From the cell containing the given text, extract its center point as (X, Y) coordinate. 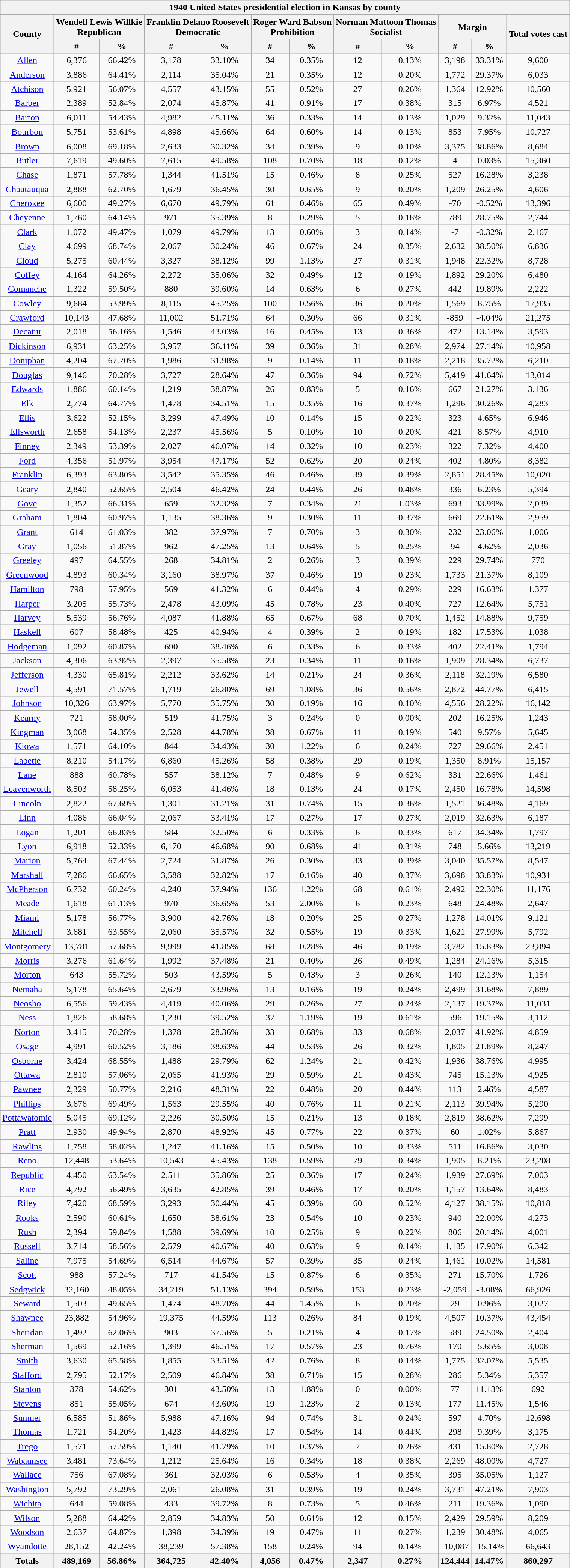
34.83% (225, 1518)
66,643 (538, 1546)
66.83% (122, 832)
1,423 (171, 1432)
38.50% (489, 246)
10.02% (489, 1261)
45.56% (225, 432)
1.02% (489, 1132)
61 (270, 203)
1,398 (171, 1532)
44.77% (489, 689)
Pratt (27, 1132)
Cowley (27, 303)
1,301 (171, 803)
3,714 (77, 1246)
0.15% (410, 1518)
Butler (27, 160)
1,474 (171, 1303)
56.86% (122, 1560)
44.82% (225, 1432)
1,679 (171, 189)
17.53% (489, 632)
0.03% (489, 160)
84 (358, 1318)
34.81% (225, 560)
50.77% (122, 1089)
Saline (27, 1261)
2,114 (171, 75)
6.97% (489, 103)
68.74% (122, 246)
5,357 (538, 1375)
61.13% (122, 904)
13.14% (489, 332)
3,635 (171, 1189)
Finney (27, 446)
Geary (27, 489)
3,030 (538, 1146)
34.34% (489, 832)
Montgomery (27, 946)
4,086 (77, 818)
Roger Ward BabsonProhibition (293, 27)
-2,059 (455, 1289)
1,157 (455, 1189)
12.64% (489, 603)
4,587 (538, 1089)
1,909 (455, 661)
7,299 (538, 1118)
52 (270, 461)
527 (455, 175)
2,478 (171, 603)
1,029 (455, 117)
0.71% (312, 1375)
2,774 (77, 403)
182 (455, 632)
2,499 (455, 989)
770 (538, 560)
4,283 (538, 403)
46.42% (225, 489)
31.87% (225, 860)
12,448 (77, 1161)
1,243 (538, 718)
Trego (27, 1446)
14.47% (489, 1560)
50 (270, 1518)
6,514 (171, 1261)
46.84% (225, 1375)
14,598 (538, 789)
3,415 (77, 1032)
63.55% (122, 932)
54.17% (122, 761)
Ness (27, 1018)
6,556 (77, 1003)
425 (171, 632)
Phillips (27, 1103)
67.44% (122, 860)
1,201 (77, 832)
4,400 (538, 446)
9,759 (538, 618)
Stanton (27, 1389)
3,068 (77, 732)
540 (455, 732)
10,020 (538, 475)
38.61% (225, 1218)
Norton (27, 1032)
66,926 (538, 1289)
34,219 (171, 1289)
140 (455, 975)
0.72% (410, 375)
1,986 (171, 360)
903 (171, 1332)
42 (270, 1361)
4,450 (77, 1175)
38.87% (225, 389)
Ottawa (27, 1075)
1,154 (538, 975)
19.15% (489, 1018)
22.61% (489, 518)
77 (455, 1389)
5.65% (489, 1347)
Clay (27, 246)
Wyandotte (27, 1546)
69.18% (122, 146)
59.43% (122, 1003)
1,871 (77, 175)
43.09% (225, 603)
717 (171, 1275)
511 (455, 1146)
34.39% (225, 1532)
0.12% (410, 160)
Mitchell (27, 932)
2,859 (171, 1518)
33.41% (225, 818)
1,239 (455, 1532)
4.70% (489, 1418)
2,632 (455, 246)
6,415 (538, 689)
2,528 (171, 732)
2,272 (171, 275)
90 (270, 846)
30.26% (489, 403)
Republic (27, 1175)
1.03% (410, 503)
6,585 (77, 1418)
41.88% (225, 618)
40.06% (225, 1003)
4,910 (538, 432)
4,699 (77, 246)
5,539 (77, 618)
8,483 (538, 1189)
Rawlins (27, 1146)
9.57% (489, 732)
Ellis (27, 418)
64.14% (122, 218)
2,061 (171, 1489)
3,731 (455, 1489)
63.54% (122, 1175)
Logan (27, 832)
54.43% (122, 117)
Hodgeman (27, 646)
60.78% (122, 775)
674 (171, 1404)
2,074 (171, 103)
Scott (27, 1275)
2.00% (312, 904)
3,375 (455, 146)
58.56% (122, 1246)
63.97% (122, 703)
3,681 (77, 932)
1.24% (312, 1060)
13,781 (77, 946)
Osage (27, 1046)
19,375 (171, 1318)
988 (77, 1275)
6,480 (538, 275)
557 (171, 775)
14.88% (489, 618)
9,146 (77, 375)
13.64% (489, 1189)
11.13% (489, 1389)
5,921 (77, 89)
Franklin (27, 475)
14,581 (538, 1261)
0.77% (312, 1132)
41.16% (225, 1146)
1,892 (455, 275)
30.32% (225, 146)
Harper (27, 603)
2,036 (538, 546)
1,621 (455, 932)
52.33% (122, 846)
51.87% (122, 546)
53.64% (122, 1161)
Ford (27, 461)
71.57% (122, 689)
Kiowa (27, 746)
8,210 (77, 761)
12,698 (538, 1418)
1,488 (171, 1060)
4,727 (538, 1461)
Margin (472, 27)
15,360 (538, 160)
38.86% (489, 146)
-10,087 (455, 1546)
45.25% (225, 303)
2,389 (77, 103)
3,630 (77, 1361)
4.65% (489, 418)
43.15% (225, 89)
0.50% (312, 1146)
5,764 (77, 860)
29.20% (489, 275)
16.78% (489, 789)
3,481 (77, 1461)
60.24% (122, 889)
69 (270, 689)
1,140 (171, 1446)
15.70% (489, 1275)
57.38% (225, 1546)
Anderson (27, 75)
51.71% (225, 318)
0.64% (312, 546)
268 (171, 560)
1,733 (455, 575)
4.80% (489, 461)
65.64% (122, 989)
8,382 (538, 461)
41.92% (489, 1032)
54.69% (122, 1261)
8.75% (489, 303)
614 (77, 532)
202 (455, 718)
596 (455, 1018)
3,160 (171, 575)
54.96% (122, 1318)
3,112 (538, 1018)
Allen (27, 60)
0.78% (312, 603)
11,002 (171, 318)
16.28% (489, 175)
315 (455, 103)
1,726 (538, 1275)
940 (455, 1218)
1,939 (455, 1175)
3,886 (77, 75)
56.16% (122, 332)
6,580 (538, 675)
5,315 (538, 961)
57.68% (122, 946)
41.51% (225, 175)
37.94% (225, 889)
36.65% (225, 904)
51.97% (122, 461)
9,999 (171, 946)
40.67% (225, 1246)
Neosho (27, 1003)
4,204 (77, 360)
1,344 (171, 175)
44.59% (225, 1318)
844 (171, 746)
7,975 (77, 1261)
9,121 (538, 918)
6,210 (538, 360)
-7 (455, 232)
2,394 (77, 1232)
51.13% (225, 1289)
64.42% (122, 1518)
0.91% (312, 103)
Marshall (27, 875)
3,175 (538, 1432)
2,795 (77, 1375)
756 (77, 1475)
298 (455, 1432)
644 (77, 1503)
22.30% (489, 889)
32.19% (489, 675)
2,633 (171, 146)
1,127 (538, 1475)
3,542 (171, 475)
38.46% (225, 646)
Franklin Delano RooseveltDemocratic (198, 27)
Reno (27, 1161)
331 (455, 775)
4.62% (489, 546)
35.75% (225, 703)
29.66% (489, 746)
721 (77, 718)
37.56% (225, 1332)
-3.08% (489, 1289)
11,176 (538, 889)
41.64% (489, 375)
57.78% (122, 175)
1,804 (77, 518)
962 (171, 546)
860,297 (538, 1560)
489,169 (77, 1560)
30.48% (489, 1532)
41.75% (225, 718)
3,782 (455, 946)
28,152 (77, 1546)
4,982 (171, 117)
2,658 (77, 432)
2,579 (171, 1246)
2,819 (455, 1118)
Nemaha (27, 989)
38.62% (489, 1118)
1.19% (312, 1018)
43.50% (225, 1389)
Lyon (27, 846)
Meade (27, 904)
63.92% (122, 661)
1.88% (312, 1389)
4,306 (77, 661)
5,867 (538, 1132)
-4.04% (489, 318)
4,330 (77, 675)
47.49% (225, 418)
3,178 (171, 60)
Pottawatomie (27, 1118)
Chase (27, 175)
2,492 (455, 889)
2,060 (171, 932)
62.70% (122, 189)
McPherson (27, 889)
2,450 (455, 789)
Doniphan (27, 360)
67.70% (122, 360)
29.59% (489, 1518)
10,143 (77, 318)
336 (455, 489)
49.60% (122, 160)
177 (455, 1404)
21.27% (489, 389)
16,142 (538, 703)
6,732 (77, 889)
48.05% (122, 1289)
66.65% (122, 875)
4,065 (538, 1532)
0.55% (312, 932)
136 (270, 889)
2.46% (489, 1089)
5,275 (77, 261)
Clark (27, 232)
2,810 (77, 1075)
53 (270, 904)
7,286 (77, 875)
433 (171, 1503)
2,027 (171, 446)
1,079 (171, 232)
2,349 (77, 446)
2,039 (538, 503)
Barber (27, 103)
0.73% (312, 1503)
46.07% (225, 446)
63.80% (122, 475)
28.36% (225, 1032)
1,521 (455, 803)
3,327 (171, 261)
643 (77, 975)
851 (77, 1404)
3,293 (171, 1203)
35.86% (225, 1175)
15.80% (489, 1446)
31.68% (489, 989)
-859 (455, 318)
5,419 (455, 375)
23,208 (538, 1161)
4,606 (538, 189)
10,931 (538, 875)
5,045 (77, 1118)
39.52% (225, 1018)
56.77% (122, 918)
38,239 (171, 1546)
0.45% (312, 332)
Gove (27, 503)
43,454 (538, 1318)
798 (77, 589)
2,511 (171, 1175)
301 (171, 1389)
57.24% (122, 1275)
6,008 (77, 146)
0.96% (489, 1303)
0.42% (410, 1060)
2,590 (77, 1218)
29.74% (489, 560)
52.17% (122, 1375)
6,393 (77, 475)
7,615 (171, 160)
54.20% (122, 1432)
1,212 (171, 1461)
1,352 (77, 503)
4,056 (270, 1560)
Greenwood (27, 575)
2,872 (455, 689)
2,226 (171, 1118)
8,728 (538, 261)
Douglas (27, 375)
30.50% (225, 1118)
60.34% (122, 575)
48.70% (225, 1303)
36.48% (489, 803)
3,593 (538, 332)
Harvey (27, 618)
44.67% (225, 1261)
Rush (27, 1232)
16.63% (489, 589)
4,995 (538, 1060)
54.35% (122, 732)
4,991 (77, 1046)
33.83% (489, 875)
33.10% (225, 60)
35.05% (489, 1475)
43.60% (225, 1404)
617 (455, 832)
4,356 (77, 461)
7.95% (489, 132)
4,925 (538, 1075)
Bourbon (27, 132)
472 (455, 332)
55 (270, 89)
23,894 (538, 946)
584 (171, 832)
8.21% (489, 1161)
4,898 (171, 132)
Jefferson (27, 675)
13,014 (538, 375)
6,946 (538, 418)
5,290 (538, 1103)
60.97% (122, 518)
21.37% (489, 575)
59.50% (122, 289)
6,670 (171, 203)
1,278 (455, 918)
4,893 (77, 575)
1,760 (77, 218)
378 (77, 1389)
5,288 (77, 1518)
5,988 (171, 1418)
2,218 (455, 360)
0.83% (312, 389)
Crawford (27, 318)
1,948 (455, 261)
29.37% (489, 75)
53.39% (122, 446)
8,109 (538, 575)
2,647 (538, 904)
1,230 (171, 1018)
4,507 (455, 1318)
690 (171, 646)
Sherman (27, 1347)
1,247 (171, 1146)
33.99% (489, 503)
2,637 (77, 1532)
442 (455, 289)
2,018 (77, 332)
34.51% (225, 403)
Lincoln (27, 803)
49.58% (225, 160)
35.04% (225, 75)
2,329 (77, 1089)
2,397 (171, 661)
5.34% (489, 1375)
Edwards (27, 389)
3,676 (77, 1103)
6,033 (538, 75)
52.65% (122, 489)
10,560 (538, 89)
1,886 (77, 389)
2,065 (171, 1075)
4,591 (77, 689)
138 (270, 1161)
497 (77, 560)
Ellsworth (27, 432)
Kearny (27, 718)
21,275 (538, 318)
Sumner (27, 1418)
1,364 (455, 89)
Sedgwick (27, 1289)
15.83% (489, 946)
Hamilton (27, 589)
66 (358, 318)
Gray (27, 546)
1,284 (455, 961)
Atchison (27, 89)
3,299 (171, 418)
16.25% (489, 718)
32.32% (225, 503)
65.58% (122, 1361)
2,974 (455, 346)
2,113 (455, 1103)
52.15% (122, 418)
9,600 (538, 60)
39.60% (225, 289)
35.39% (225, 218)
1940 United States presidential election in Kansas by county (285, 8)
394 (270, 1289)
39.69% (225, 1232)
45.87% (225, 103)
Total votes cast (538, 34)
64.41% (122, 75)
2,504 (171, 489)
43.03% (225, 332)
1.45% (312, 1303)
64.77% (122, 403)
22.41% (489, 646)
Stafford (27, 1375)
8,115 (171, 303)
124,444 (455, 1560)
1,209 (455, 189)
38.76% (489, 1060)
Seward (27, 1303)
32.07% (489, 1361)
46.68% (225, 846)
8,247 (538, 1046)
60.61% (122, 1218)
2,451 (538, 746)
4,001 (538, 1232)
11,043 (538, 117)
10,326 (77, 703)
Decatur (27, 332)
Comanche (27, 289)
54.62% (122, 1389)
Graham (27, 518)
3,040 (455, 860)
52.84% (122, 103)
41.46% (225, 789)
1,936 (455, 1060)
589 (455, 1332)
4,273 (538, 1218)
16.86% (489, 1146)
4,521 (538, 103)
5,394 (538, 489)
2,930 (77, 1132)
1,992 (171, 961)
1,038 (538, 632)
26.25% (489, 189)
6,187 (538, 818)
58.02% (122, 1146)
Morris (27, 961)
42.40% (225, 1560)
5.66% (489, 846)
69.49% (122, 1103)
0.65% (312, 189)
Stevens (27, 1404)
8,209 (538, 1518)
Leavenworth (27, 789)
Lane (27, 775)
67.08% (122, 1475)
1,377 (538, 589)
28.22% (489, 703)
-15.14% (489, 1546)
1,092 (77, 646)
Cloud (27, 261)
45.11% (225, 117)
37.97% (225, 532)
970 (171, 904)
170 (455, 1347)
62.06% (122, 1332)
Wendell Lewis WillkieRepublican (99, 27)
1,296 (455, 403)
1,378 (171, 1032)
Pawnee (27, 1089)
47.16% (225, 1418)
26.80% (225, 689)
41.93% (225, 1075)
692 (538, 1389)
48.00% (489, 1461)
1,056 (77, 546)
12.13% (489, 975)
Morton (27, 975)
53.99% (122, 303)
6,342 (538, 1246)
79 (358, 1161)
39.94% (489, 1103)
9.32% (489, 117)
60.87% (122, 646)
28.75% (489, 218)
Cherokee (27, 203)
6,170 (171, 846)
32.03% (225, 1475)
Russell (27, 1246)
607 (77, 632)
49.65% (122, 1303)
45.66% (225, 132)
29.79% (225, 1060)
45.43% (225, 1161)
6,836 (538, 246)
Kingman (27, 732)
1,775 (455, 1361)
2,840 (77, 489)
10,543 (171, 1161)
64.87% (122, 1532)
66.04% (122, 818)
28.64% (225, 375)
2,888 (77, 189)
100 (270, 303)
41.79% (225, 1446)
47.21% (489, 1489)
971 (171, 218)
49.27% (122, 203)
1,006 (538, 532)
8,547 (538, 860)
2,167 (538, 232)
Labette (27, 761)
1,826 (77, 1018)
13,219 (538, 846)
54.13% (122, 432)
Chautauqua (27, 189)
35.06% (225, 275)
2,237 (171, 432)
38.15% (489, 1203)
14.01% (489, 918)
1,478 (171, 403)
47.68% (122, 318)
24.50% (489, 1332)
47.17% (225, 461)
569 (171, 589)
73.29% (122, 1489)
38.97% (225, 575)
37.48% (225, 961)
1,794 (538, 646)
Riley (27, 1203)
49.94% (122, 1132)
35.72% (489, 360)
503 (171, 975)
7,903 (538, 1489)
2,137 (455, 1003)
1,219 (171, 389)
2,728 (538, 1446)
23.06% (489, 532)
28.45% (489, 475)
4,240 (171, 889)
23,882 (77, 1318)
853 (455, 132)
158 (270, 1546)
667 (455, 389)
Jackson (27, 661)
2,744 (538, 218)
1,452 (455, 618)
7.32% (489, 446)
32,160 (77, 1289)
Wichita (27, 1503)
66.42% (122, 60)
22.00% (489, 1218)
108 (270, 160)
27.14% (489, 346)
789 (455, 218)
68.55% (122, 1060)
33.62% (225, 675)
6,931 (77, 346)
61.03% (122, 532)
47.25% (225, 546)
10,818 (538, 1203)
45.26% (225, 761)
29.55% (225, 1103)
8.57% (489, 432)
1,090 (538, 1503)
Sheridan (27, 1332)
36.45% (225, 189)
55.72% (122, 975)
Cheyenne (27, 218)
Rice (27, 1189)
Marion (27, 860)
2,269 (455, 1461)
Coffey (27, 275)
41.54% (225, 1275)
1,503 (77, 1303)
6,918 (77, 846)
41.85% (225, 946)
3,027 (538, 1303)
4,087 (171, 618)
1,399 (171, 1347)
3,198 (455, 60)
52.16% (122, 1347)
15.13% (489, 1075)
15,157 (538, 761)
3,900 (171, 918)
2,724 (171, 860)
56.07% (122, 89)
806 (455, 1232)
28.34% (489, 661)
8,503 (77, 789)
19.89% (489, 289)
1,797 (538, 832)
4,169 (538, 803)
20.14% (489, 1232)
33.31% (489, 60)
1,563 (171, 1103)
4,557 (171, 89)
60.52% (122, 1046)
38.36% (225, 518)
322 (455, 446)
1,072 (77, 232)
-0.52% (489, 203)
1,492 (77, 1332)
99 (270, 261)
7,619 (77, 160)
2,679 (171, 989)
232 (455, 532)
35.35% (225, 475)
58 (270, 761)
2,212 (171, 675)
748 (455, 846)
42.85% (225, 1189)
-0.32% (489, 232)
1,350 (455, 761)
25.64% (225, 1461)
63.25% (122, 346)
4,127 (455, 1203)
66.31% (122, 503)
3,276 (77, 961)
5,535 (538, 1361)
286 (455, 1375)
9,684 (77, 303)
11,031 (538, 1003)
2,851 (455, 475)
1,650 (171, 1218)
2,019 (455, 818)
48.31% (225, 1089)
693 (455, 503)
361 (171, 1475)
56.49% (122, 1189)
46.51% (225, 1347)
24.16% (489, 961)
Haskell (27, 632)
35 (358, 1261)
1.13% (312, 261)
4,164 (77, 275)
24.48% (489, 904)
2,509 (171, 1375)
519 (171, 718)
2,222 (538, 289)
3,205 (77, 603)
7,003 (538, 1175)
271 (455, 1275)
Elk (27, 403)
1,905 (455, 1161)
3,238 (538, 175)
59.08% (122, 1503)
Wabaunsee (27, 1461)
3,186 (171, 1046)
58.25% (122, 789)
64.55% (122, 560)
2,037 (455, 1032)
2,216 (171, 1089)
22.32% (489, 261)
3,424 (77, 1060)
3,954 (171, 461)
1,855 (171, 1361)
3,136 (538, 389)
60.44% (122, 261)
40.94% (225, 632)
31.21% (225, 803)
382 (171, 532)
1,618 (77, 904)
1,719 (171, 689)
62 (270, 1060)
41.32% (225, 589)
323 (455, 418)
4,556 (455, 703)
26.08% (225, 1489)
32.50% (225, 832)
58.00% (122, 718)
431 (455, 1446)
Linn (27, 818)
364,725 (171, 1560)
5,770 (171, 703)
395 (455, 1475)
6,860 (171, 761)
13,396 (538, 203)
30.44% (225, 1203)
2,870 (171, 1132)
2,347 (358, 1560)
12.92% (489, 89)
57.06% (122, 1075)
17,935 (538, 303)
4,419 (171, 1003)
9.39% (489, 1432)
3,622 (77, 418)
6,011 (77, 117)
7,420 (77, 1203)
5,645 (538, 732)
County (27, 34)
Washington (27, 1489)
1,588 (171, 1232)
880 (171, 289)
3,008 (538, 1347)
Totals (27, 1560)
1.08% (312, 689)
0.87% (312, 1275)
597 (455, 1418)
Osborne (27, 1060)
64.10% (122, 746)
33.51% (225, 1361)
64.26% (122, 275)
Miami (27, 918)
43.59% (225, 975)
59.84% (122, 1232)
Jewell (27, 689)
421 (455, 432)
19.37% (489, 1003)
2,429 (455, 1518)
659 (171, 503)
31.98% (225, 360)
Smith (27, 1361)
3,588 (171, 875)
55.05% (122, 1404)
Greeley (27, 560)
Thomas (27, 1432)
58.68% (122, 1018)
61.64% (122, 961)
7,889 (538, 989)
21.89% (489, 1046)
27.99% (489, 932)
Dickinson (27, 346)
39.72% (225, 1503)
2,959 (538, 518)
10,727 (538, 132)
69.12% (122, 1118)
49.47% (122, 232)
36.11% (225, 346)
47 (270, 375)
1,322 (77, 289)
53.61% (122, 132)
1,805 (455, 1046)
3,957 (171, 346)
1,721 (77, 1432)
3,727 (171, 375)
8.91% (489, 761)
2,822 (77, 803)
Wallace (27, 1475)
57.95% (122, 589)
6,600 (77, 203)
65.81% (122, 675)
6,376 (77, 60)
10,958 (538, 346)
745 (455, 1075)
648 (455, 904)
60.14% (122, 389)
73.64% (122, 1461)
17.90% (489, 1246)
6,053 (171, 789)
48.92% (225, 1132)
2,118 (455, 675)
2,404 (538, 1332)
Woodson (27, 1532)
35.58% (225, 661)
67.69% (122, 803)
57 (270, 1261)
8,684 (538, 146)
6,737 (538, 661)
34.43% (225, 746)
27.69% (489, 1175)
4,859 (538, 1032)
42.24% (122, 1546)
1,772 (455, 75)
Barton (27, 117)
44.78% (225, 732)
32.63% (489, 818)
Brown (27, 146)
33.96% (225, 989)
Grant (27, 532)
11.45% (489, 1404)
1.23% (312, 1404)
Norman Mattoon ThomasSocialist (386, 27)
10.37% (489, 1318)
51.86% (122, 1418)
153 (358, 1289)
3,698 (455, 875)
Johnson (27, 703)
Shawnee (27, 1318)
19.36% (489, 1503)
-70 (455, 203)
22.66% (489, 775)
0.57% (312, 1347)
Rooks (27, 1218)
55.73% (122, 603)
57.59% (122, 1446)
6.23% (489, 489)
888 (77, 775)
30.24% (225, 246)
211 (455, 1503)
1,758 (77, 1146)
4,792 (77, 1189)
Wilson (27, 1518)
68.59% (122, 1203)
32.82% (225, 875)
56.76% (122, 618)
38.63% (225, 1046)
42.76% (225, 918)
58.48% (122, 632)
669 (455, 518)
